Pinpoint the cell where the given text exists, returning its [x, y] midpoint coordinate. 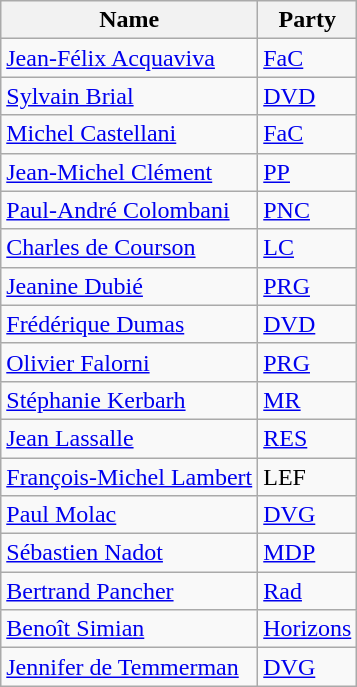
Frédérique Dumas [130, 324]
Stéphanie Kerbarh [130, 400]
Jeanine Dubié [130, 286]
PNC [308, 210]
MR [308, 400]
Rad [308, 591]
Bertrand Pancher [130, 591]
Name [130, 20]
Horizons [308, 629]
Paul Molac [130, 515]
Michel Castellani [130, 134]
LC [308, 248]
Jennifer de Temmerman [130, 667]
François-Michel Lambert [130, 477]
MDP [308, 553]
LEF [308, 477]
Sébastien Nadot [130, 553]
PP [308, 172]
RES [308, 438]
Sylvain Brial [130, 96]
Charles de Courson [130, 248]
Olivier Falorni [130, 362]
Jean-Félix Acquaviva [130, 58]
Jean Lassalle [130, 438]
Paul-André Colombani [130, 210]
Jean-Michel Clément [130, 172]
Party [308, 20]
Benoît Simian [130, 629]
